For the text-containing cell, return its midpoint in (x, y) coordinate format. 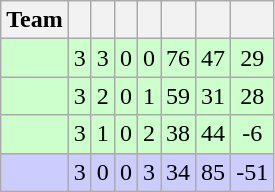
34 (178, 172)
85 (214, 172)
38 (178, 134)
Team (35, 20)
31 (214, 96)
59 (178, 96)
28 (252, 96)
-51 (252, 172)
-6 (252, 134)
47 (214, 58)
76 (178, 58)
29 (252, 58)
44 (214, 134)
